Return (X, Y) of the center of cell containing provided text 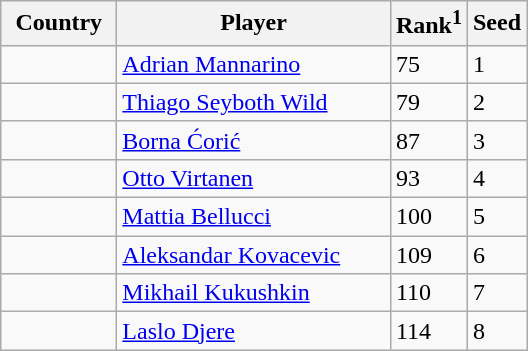
Adrian Mannarino (254, 64)
Mattia Bellucci (254, 217)
114 (428, 331)
87 (428, 140)
100 (428, 217)
75 (428, 64)
Player (254, 24)
109 (428, 255)
Aleksandar Kovacevic (254, 255)
Otto Virtanen (254, 178)
6 (496, 255)
7 (496, 293)
3 (496, 140)
Laslo Djere (254, 331)
Rank1 (428, 24)
1 (496, 64)
Seed (496, 24)
Country (59, 24)
110 (428, 293)
Mikhail Kukushkin (254, 293)
93 (428, 178)
79 (428, 102)
Thiago Seyboth Wild (254, 102)
4 (496, 178)
Borna Ćorić (254, 140)
8 (496, 331)
2 (496, 102)
5 (496, 217)
